Pinpoint the cell where the given text exists, returning its (x, y) midpoint coordinate. 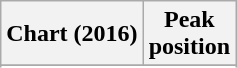
Chart (2016) (72, 34)
Peakposition (189, 34)
